Determine the [x, y] coordinate at the center of the cell enclosing the given text.  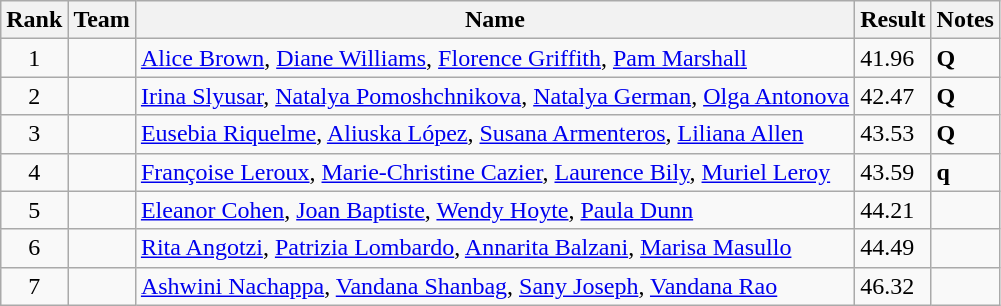
44.49 [893, 248]
41.96 [893, 58]
Ashwini Nachappa, Vandana Shanbag, Sany Joseph, Vandana Rao [494, 286]
Rita Angotzi, Patrizia Lombardo, Annarita Balzani, Marisa Masullo [494, 248]
2 [34, 96]
Eleanor Cohen, Joan Baptiste, Wendy Hoyte, Paula Dunn [494, 210]
46.32 [893, 286]
Notes [965, 20]
Result [893, 20]
Françoise Leroux, Marie-Christine Cazier, Laurence Bily, Muriel Leroy [494, 172]
6 [34, 248]
Alice Brown, Diane Williams, Florence Griffith, Pam Marshall [494, 58]
Eusebia Riquelme, Aliuska López, Susana Armenteros, Liliana Allen [494, 134]
4 [34, 172]
1 [34, 58]
43.59 [893, 172]
Name [494, 20]
Team [102, 20]
7 [34, 286]
42.47 [893, 96]
q [965, 172]
44.21 [893, 210]
Rank [34, 20]
43.53 [893, 134]
3 [34, 134]
Irina Slyusar, Natalya Pomoshchnikova, Natalya German, Olga Antonova [494, 96]
5 [34, 210]
